Find where the given text appears and provide that cell's center as [X, Y] coordinate. 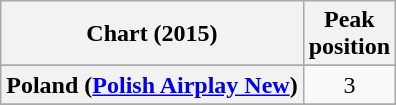
Peakposition [349, 34]
Poland (Polish Airplay New) [152, 85]
3 [349, 85]
Chart (2015) [152, 34]
